Scan for the cell matching the given text and deliver its [X, Y] coordinate at center. 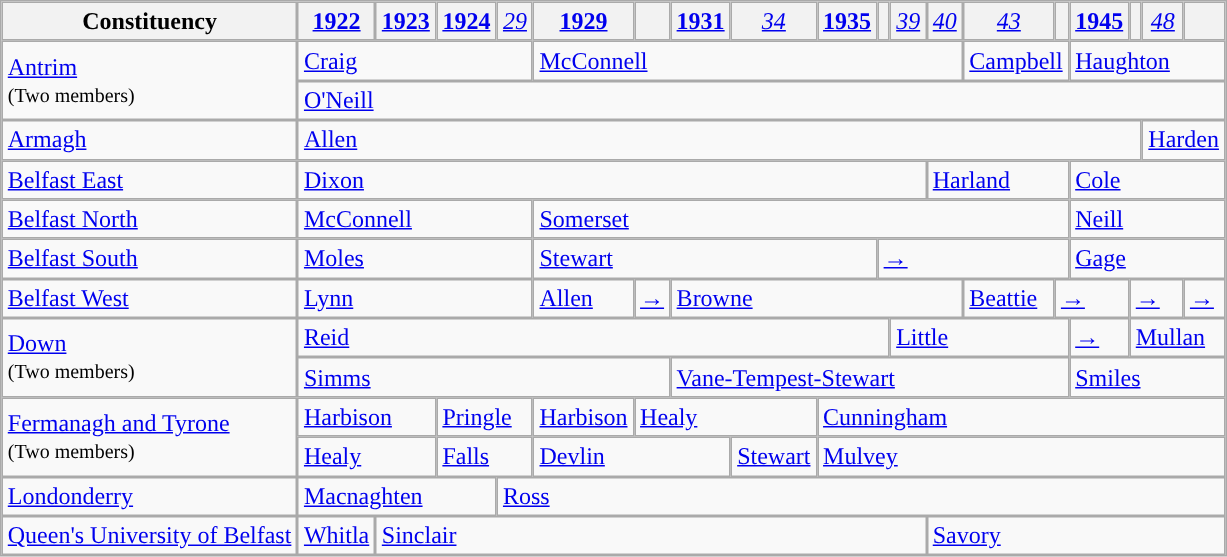
Ross [862, 496]
Craig [416, 61]
Dixon [612, 180]
Belfast North [150, 219]
Campbell [1016, 61]
Belfast South [150, 259]
Savory [1076, 536]
Antrim(Two members) [150, 80]
Sinclair [652, 536]
Whitla [337, 536]
Browne [816, 298]
1923 [406, 22]
Vane-Tempest-Stewart [870, 378]
Fermanagh and Tyrone(Two members) [150, 436]
Somerset [801, 219]
39 [908, 22]
Smiles [1147, 378]
Belfast East [150, 180]
O'Neill [762, 101]
Macnaghten [398, 496]
Constituency [150, 22]
Armagh [150, 140]
Neill [1147, 219]
Little [980, 338]
Beattie [1009, 298]
Cunningham [1021, 417]
Cole [1147, 180]
29 [516, 22]
48 [1163, 22]
Queen's University of Belfast [150, 536]
40 [944, 22]
1929 [584, 22]
Londonderry [150, 496]
Haughton [1147, 61]
1935 [848, 22]
1945 [1100, 22]
Mullan [1177, 338]
Reid [594, 338]
Mulvey [1021, 457]
Pringle [484, 417]
1922 [337, 22]
Harland [997, 180]
34 [774, 22]
Gage [1147, 259]
1931 [700, 22]
Belfast West [150, 298]
Down(Two members) [150, 358]
1924 [466, 22]
Lynn [416, 298]
Moles [416, 259]
Harden [1184, 140]
Devlin [632, 457]
Simms [484, 378]
Falls [484, 457]
43 [1009, 22]
